For the text-containing cell, return its midpoint in (x, y) coordinate format. 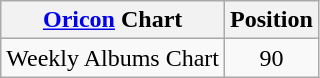
Oricon Chart (113, 20)
Position (272, 20)
Weekly Albums Chart (113, 58)
90 (272, 58)
